From the cell containing the given text, extract its center point as (x, y) coordinate. 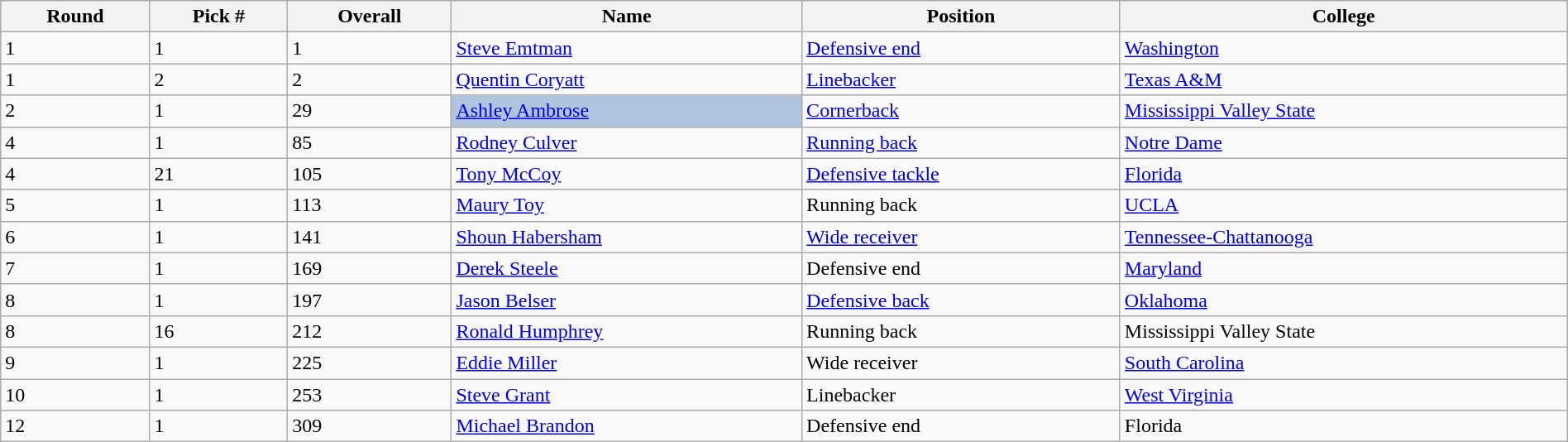
212 (370, 331)
Steve Grant (627, 395)
Position (961, 17)
Derek Steele (627, 268)
6 (75, 237)
South Carolina (1343, 363)
Eddie Miller (627, 363)
29 (370, 111)
Oklahoma (1343, 300)
197 (370, 300)
105 (370, 174)
College (1343, 17)
5 (75, 205)
141 (370, 237)
Shoun Habersham (627, 237)
Michael Brandon (627, 426)
Overall (370, 17)
West Virginia (1343, 395)
16 (218, 331)
UCLA (1343, 205)
Texas A&M (1343, 79)
Pick # (218, 17)
Tennessee-Chattanooga (1343, 237)
Defensive tackle (961, 174)
Round (75, 17)
10 (75, 395)
Defensive back (961, 300)
Maury Toy (627, 205)
253 (370, 395)
Notre Dame (1343, 142)
Cornerback (961, 111)
Quentin Coryatt (627, 79)
Washington (1343, 48)
169 (370, 268)
Tony McCoy (627, 174)
9 (75, 363)
21 (218, 174)
Maryland (1343, 268)
7 (75, 268)
113 (370, 205)
225 (370, 363)
Ronald Humphrey (627, 331)
Name (627, 17)
85 (370, 142)
Jason Belser (627, 300)
12 (75, 426)
Steve Emtman (627, 48)
Rodney Culver (627, 142)
309 (370, 426)
Ashley Ambrose (627, 111)
